Pinpoint the cell where the given text exists, returning its (x, y) midpoint coordinate. 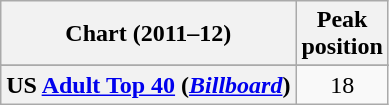
Chart (2011–12) (148, 34)
Peakposition (342, 34)
US Adult Top 40 (Billboard) (148, 85)
18 (342, 85)
